Output the (X, Y) coordinate of the center of the cell containing the given text.  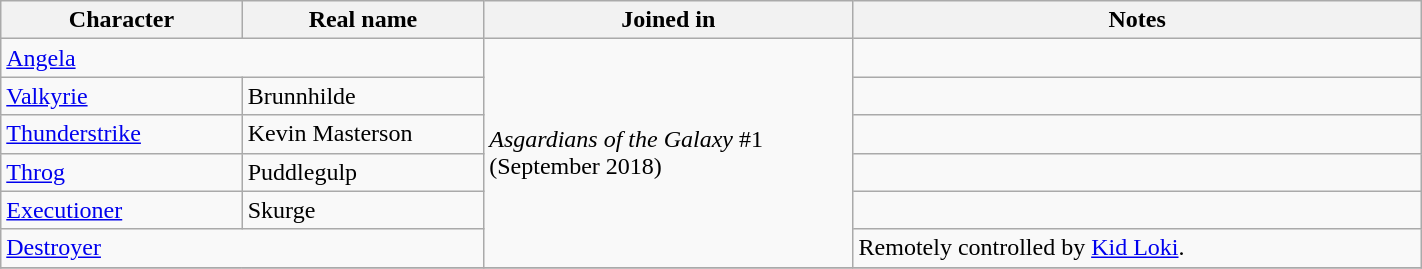
Character (122, 20)
Kevin Masterson (362, 134)
Brunnhilde (362, 96)
Throg (122, 172)
Asgardians of the Galaxy #1 (September 2018) (668, 153)
Puddlegulp (362, 172)
Notes (1137, 20)
Remotely controlled by Kid Loki. (1137, 248)
Destroyer (242, 248)
Skurge (362, 210)
Thunderstrike (122, 134)
Valkyrie (122, 96)
Angela (242, 58)
Executioner (122, 210)
Real name (362, 20)
Joined in (668, 20)
